Locate the cell with the specified text and output its [x, y] center coordinate. 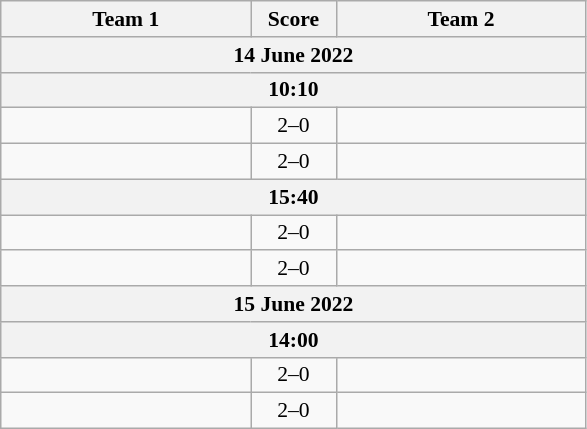
Score [294, 19]
15:40 [294, 197]
14 June 2022 [294, 55]
15 June 2022 [294, 304]
Team 1 [126, 19]
10:10 [294, 90]
14:00 [294, 340]
Team 2 [461, 19]
